Detect which cell encompasses the target text, then output its (x, y) center coordinate. 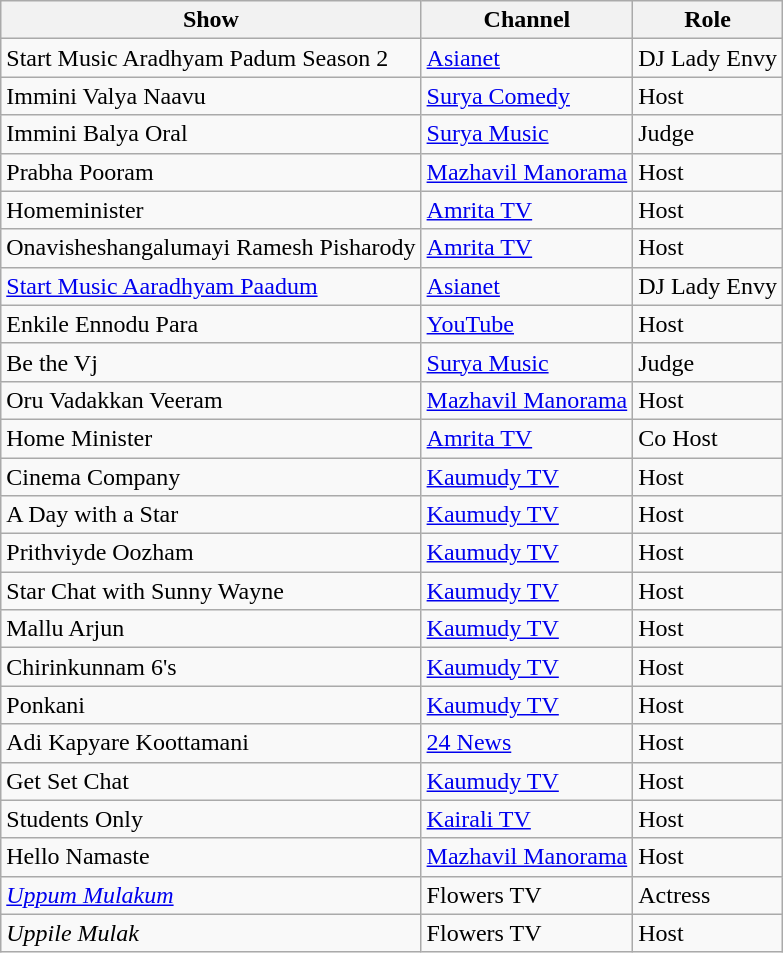
Get Set Chat (211, 781)
Star Chat with Sunny Wayne (211, 591)
Actress (708, 895)
Home Minister (211, 438)
Channel (527, 20)
Start Music Aradhyam Padum Season 2 (211, 58)
Immini Valya Naavu (211, 96)
Immini Balya Oral (211, 134)
Oru Vadakkan Veeram (211, 400)
Prithviyde Oozham (211, 553)
24 News (527, 743)
Kairali TV (527, 819)
Onavisheshangalumayi Ramesh Pisharody (211, 248)
Students Only (211, 819)
Chirinkunnam 6's (211, 667)
Uppum Mulakum (211, 895)
Surya Comedy (527, 96)
Role (708, 20)
Co Host (708, 438)
Show (211, 20)
Uppile Mulak (211, 933)
Prabha Pooram (211, 172)
Hello Namaste (211, 857)
Cinema Company (211, 477)
YouTube (527, 324)
A Day with a Star (211, 515)
Homeminister (211, 210)
Adi Kapyare Koottamani (211, 743)
Be the Vj (211, 362)
Enkile Ennodu Para (211, 324)
Ponkani (211, 705)
Mallu Arjun (211, 629)
Start Music Aaradhyam Paadum (211, 286)
